From the cell containing the given text, extract its center point as (x, y) coordinate. 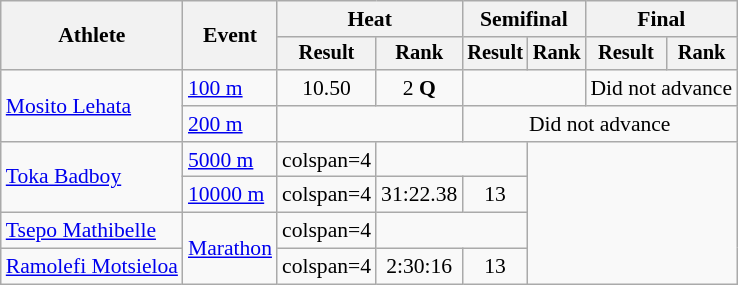
Ramolefi Motsieloa (92, 267)
10.50 (326, 88)
Mosito Lehata (92, 106)
5000 m (230, 160)
Heat (370, 19)
Semifinal (524, 19)
Toka Badboy (92, 178)
2 Q (419, 88)
100 m (230, 88)
Athlete (92, 36)
2:30:16 (419, 267)
10000 m (230, 195)
31:22.38 (419, 195)
Marathon (230, 248)
200 m (230, 124)
Final (661, 19)
Tsepo Mathibelle (92, 231)
Event (230, 36)
